From the cell containing the given text, extract its center point as [X, Y] coordinate. 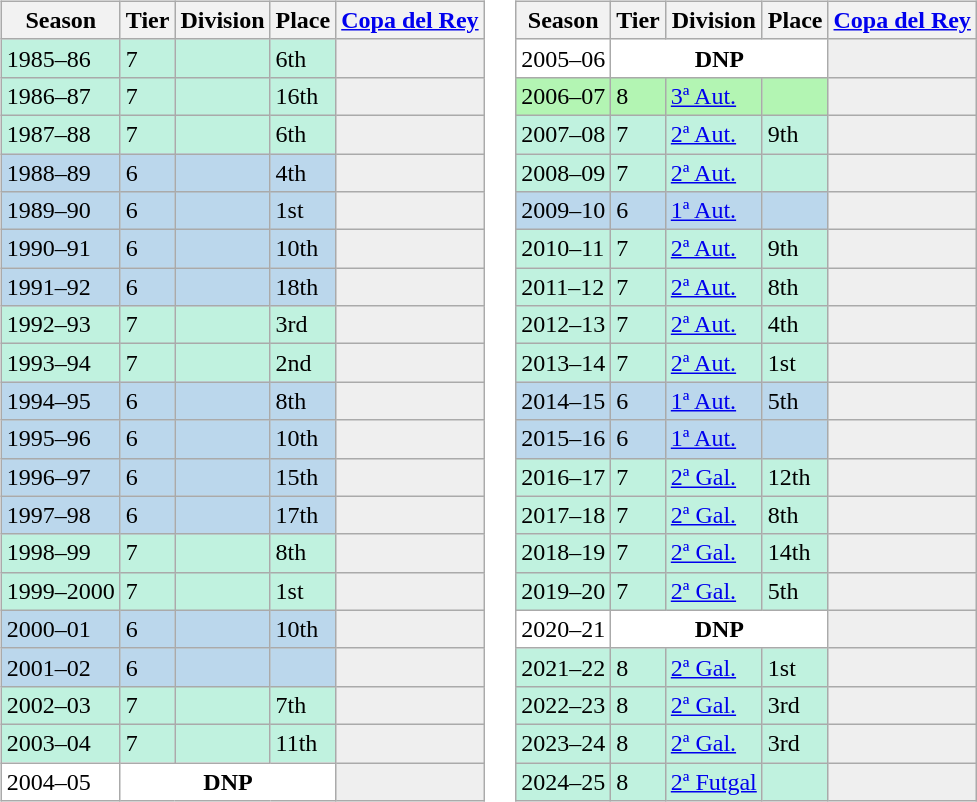
2022–23 [564, 705]
1999–2000 [60, 591]
2001–02 [60, 667]
2014–15 [564, 401]
1989–90 [60, 211]
7th [303, 705]
2003–04 [60, 743]
11th [303, 743]
2021–22 [564, 667]
1996–97 [60, 477]
1990–91 [60, 249]
2005–06 [564, 58]
1993–94 [60, 363]
18th [303, 287]
1998–99 [60, 553]
2016–17 [564, 477]
1997–98 [60, 515]
12th [795, 477]
2009–10 [564, 211]
1991–92 [60, 287]
3ª Aut. [714, 96]
1988–89 [60, 173]
1994–95 [60, 401]
2010–11 [564, 249]
2020–21 [564, 629]
1995–96 [60, 439]
2012–13 [564, 325]
2006–07 [564, 96]
15th [303, 477]
2024–25 [564, 781]
2011–12 [564, 287]
1986–87 [60, 96]
1985–86 [60, 58]
2008–09 [564, 173]
1992–93 [60, 325]
2018–19 [564, 553]
2017–18 [564, 515]
2007–08 [564, 134]
16th [303, 96]
2019–20 [564, 591]
2000–01 [60, 629]
14th [795, 553]
1987–88 [60, 134]
2ª Futgal [714, 781]
17th [303, 515]
2nd [303, 363]
2004–05 [60, 781]
2013–14 [564, 363]
2015–16 [564, 439]
2023–24 [564, 743]
2002–03 [60, 705]
